Pinpoint the cell where the given text exists, returning its (x, y) midpoint coordinate. 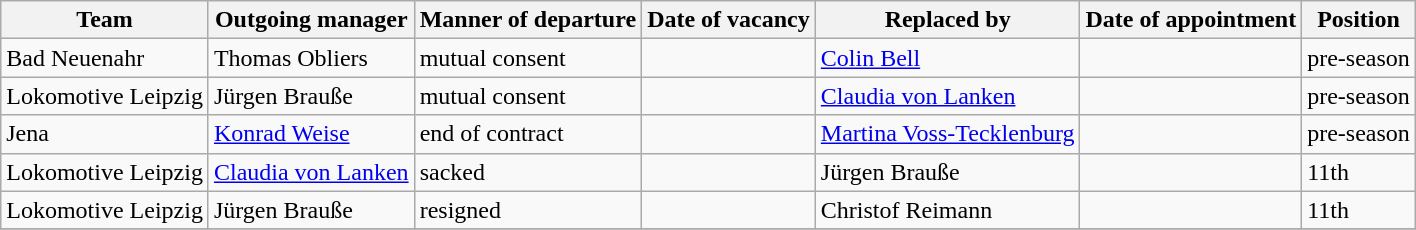
resigned (528, 210)
Christof Reimann (948, 210)
Bad Neuenahr (105, 58)
Konrad Weise (311, 134)
Date of vacancy (729, 20)
Martina Voss-Tecklenburg (948, 134)
Replaced by (948, 20)
sacked (528, 172)
Date of appointment (1191, 20)
Team (105, 20)
Colin Bell (948, 58)
Thomas Obliers (311, 58)
Position (1359, 20)
end of contract (528, 134)
Manner of departure (528, 20)
Jena (105, 134)
Outgoing manager (311, 20)
